Return (x, y) of the center of cell containing provided text 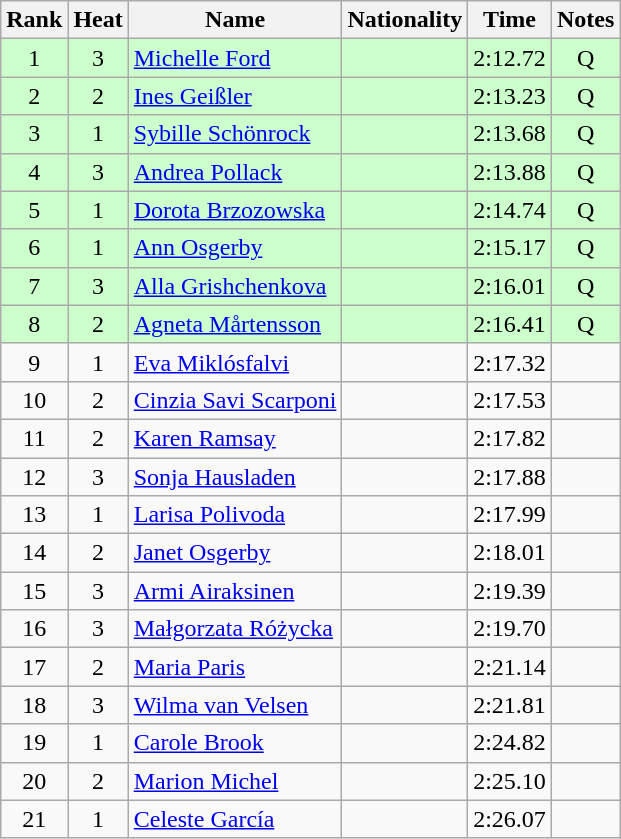
Armi Airaksinen (235, 591)
2:17.82 (510, 438)
Name (235, 20)
Heat (98, 20)
2:18.01 (510, 553)
Małgorzata Różycka (235, 629)
9 (34, 362)
2:15.17 (510, 248)
Sybille Schönrock (235, 134)
17 (34, 667)
14 (34, 553)
16 (34, 629)
8 (34, 324)
Marion Michel (235, 781)
Sonja Hausladen (235, 477)
2:21.14 (510, 667)
10 (34, 400)
Ann Osgerby (235, 248)
Carole Brook (235, 743)
Time (510, 20)
Nationality (405, 20)
13 (34, 515)
2:19.70 (510, 629)
21 (34, 819)
19 (34, 743)
Michelle Ford (235, 58)
2:17.32 (510, 362)
Karen Ramsay (235, 438)
12 (34, 477)
2:13.68 (510, 134)
2:17.53 (510, 400)
2:13.88 (510, 172)
Ines Geißler (235, 96)
Larisa Polivoda (235, 515)
2:16.01 (510, 286)
Notes (585, 20)
20 (34, 781)
6 (34, 248)
Celeste García (235, 819)
2:26.07 (510, 819)
2:19.39 (510, 591)
Maria Paris (235, 667)
Alla Grishchenkova (235, 286)
Eva Miklósfalvi (235, 362)
2:25.10 (510, 781)
Wilma van Velsen (235, 705)
2:17.88 (510, 477)
Cinzia Savi Scarponi (235, 400)
2:14.74 (510, 210)
15 (34, 591)
Dorota Brzozowska (235, 210)
2:17.99 (510, 515)
Rank (34, 20)
Andrea Pollack (235, 172)
Agneta Mårtensson (235, 324)
11 (34, 438)
2:21.81 (510, 705)
18 (34, 705)
4 (34, 172)
2:13.23 (510, 96)
2:16.41 (510, 324)
7 (34, 286)
5 (34, 210)
2:12.72 (510, 58)
2:24.82 (510, 743)
Janet Osgerby (235, 553)
